Determine the [x, y] coordinate at the center of the cell enclosing the given text.  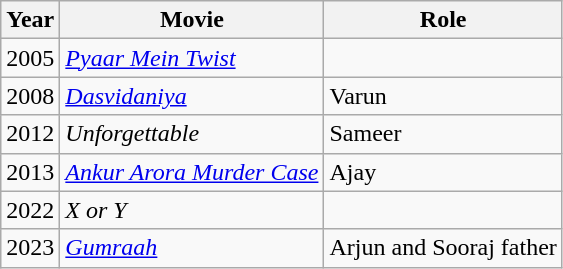
2008 [30, 96]
Dasvidaniya [192, 96]
Arjun and Sooraj father [443, 248]
2013 [30, 172]
Gumraah [192, 248]
Ajay [443, 172]
Unforgettable [192, 134]
Ankur Arora Murder Case [192, 172]
Sameer [443, 134]
Pyaar Mein Twist [192, 58]
Year [30, 20]
2005 [30, 58]
Varun [443, 96]
Role [443, 20]
X or Y [192, 210]
2012 [30, 134]
2023 [30, 248]
Movie [192, 20]
2022 [30, 210]
